Find where the given text appears and provide that cell's center as (X, Y) coordinate. 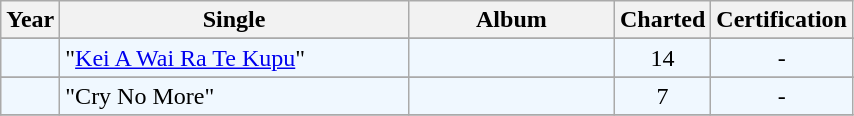
Album (511, 20)
Charted (662, 20)
Certification (782, 20)
"Cry No More" (234, 96)
14 (662, 58)
"Kei A Wai Ra Te Kupu" (234, 58)
Single (234, 20)
7 (662, 96)
Year (30, 20)
